Extract the [X, Y] coordinate from the center of the cell holding the provided text.  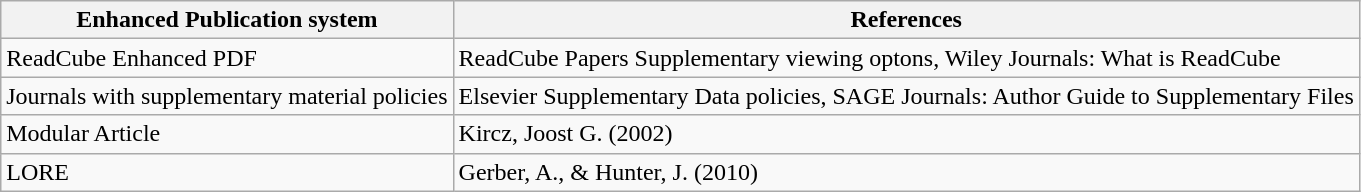
References [906, 20]
LORE [227, 172]
ReadCube Papers Supplementary viewing optons, Wiley Journals: What is ReadCube [906, 58]
Gerber, A., & Hunter, J. (2010) [906, 172]
Modular Article [227, 134]
Journals with supplementary material policies [227, 96]
Enhanced Publication system [227, 20]
Kircz, Joost G. (2002) [906, 134]
Elsevier Supplementary Data policies, SAGE Journals: Author Guide to Supplementary Files [906, 96]
ReadCube Enhanced PDF [227, 58]
